Identify which cell holds the provided text, then report its [x, y] central coordinate. 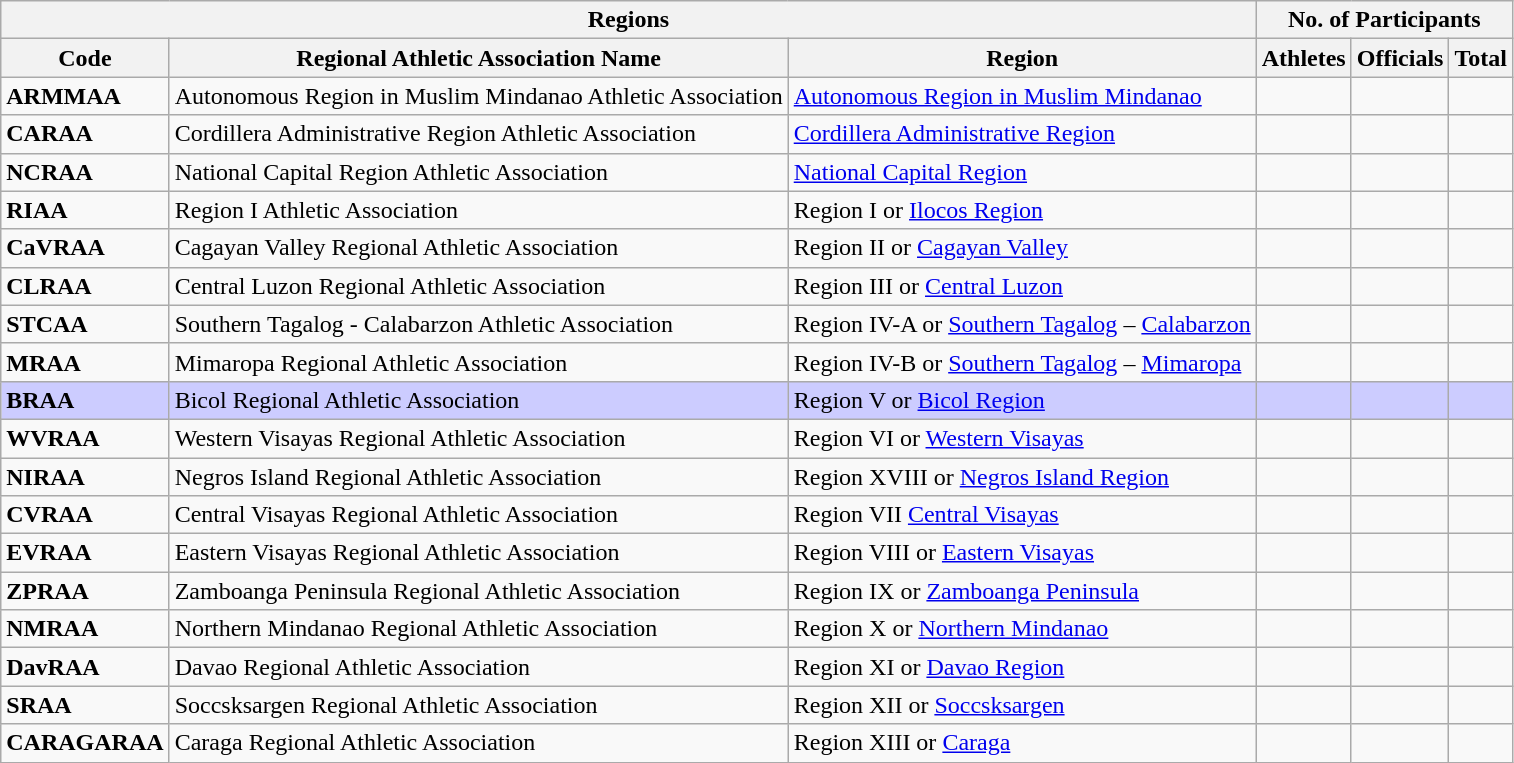
CaVRAA [85, 248]
Regions [628, 20]
Negros Island Regional Athletic Association [478, 477]
Region IV-A or Southern Tagalog – Calabarzon [1022, 324]
EVRAA [85, 553]
Cordillera Administrative Region [1022, 134]
DavRAA [85, 667]
Region VII Central Visayas [1022, 515]
No. of Participants [1384, 20]
Region I or Ilocos Region [1022, 210]
WVRAA [85, 438]
BRAA [85, 400]
STCAA [85, 324]
Southern Tagalog - Calabarzon Athletic Association [478, 324]
CARAA [85, 134]
Bicol Regional Athletic Association [478, 400]
National Capital Region Athletic Association [478, 172]
NMRAA [85, 629]
Region VI or Western Visayas [1022, 438]
Autonomous Region in Muslim Mindanao Athletic Association [478, 96]
Western Visayas Regional Athletic Association [478, 438]
Region II or Cagayan Valley [1022, 248]
NCRAA [85, 172]
Region [1022, 58]
RIAA [85, 210]
NIRAA [85, 477]
Region I Athletic Association [478, 210]
Region X or Northern Mindanao [1022, 629]
Regional Athletic Association Name [478, 58]
Autonomous Region in Muslim Mindanao [1022, 96]
Central Visayas Regional Athletic Association [478, 515]
Eastern Visayas Regional Athletic Association [478, 553]
CLRAA [85, 286]
Mimaropa Regional Athletic Association [478, 362]
Soccsksargen Regional Athletic Association [478, 705]
Region XII or Soccsksargen [1022, 705]
Region IV-B or Southern Tagalog – Mimaropa [1022, 362]
Region V or Bicol Region [1022, 400]
Davao Regional Athletic Association [478, 667]
Caraga Regional Athletic Association [478, 743]
National Capital Region [1022, 172]
Region VIII or Eastern Visayas [1022, 553]
Code [85, 58]
Athletes [1304, 58]
Region XIII or Caraga [1022, 743]
Region XVIII or Negros Island Region [1022, 477]
Officials [1400, 58]
Region III or Central Luzon [1022, 286]
SRAA [85, 705]
ZPRAA [85, 591]
Region IX or Zamboanga Peninsula [1022, 591]
Northern Mindanao Regional Athletic Association [478, 629]
Cordillera Administrative Region Athletic Association [478, 134]
MRAA [85, 362]
ARMMAA [85, 96]
Region XI or Davao Region [1022, 667]
Central Luzon Regional Athletic Association [478, 286]
CVRAA [85, 515]
Zamboanga Peninsula Regional Athletic Association [478, 591]
CARAGARAA [85, 743]
Total [1481, 58]
Cagayan Valley Regional Athletic Association [478, 248]
